Search for the cell housing the specified text and yield its (X, Y) center coordinate. 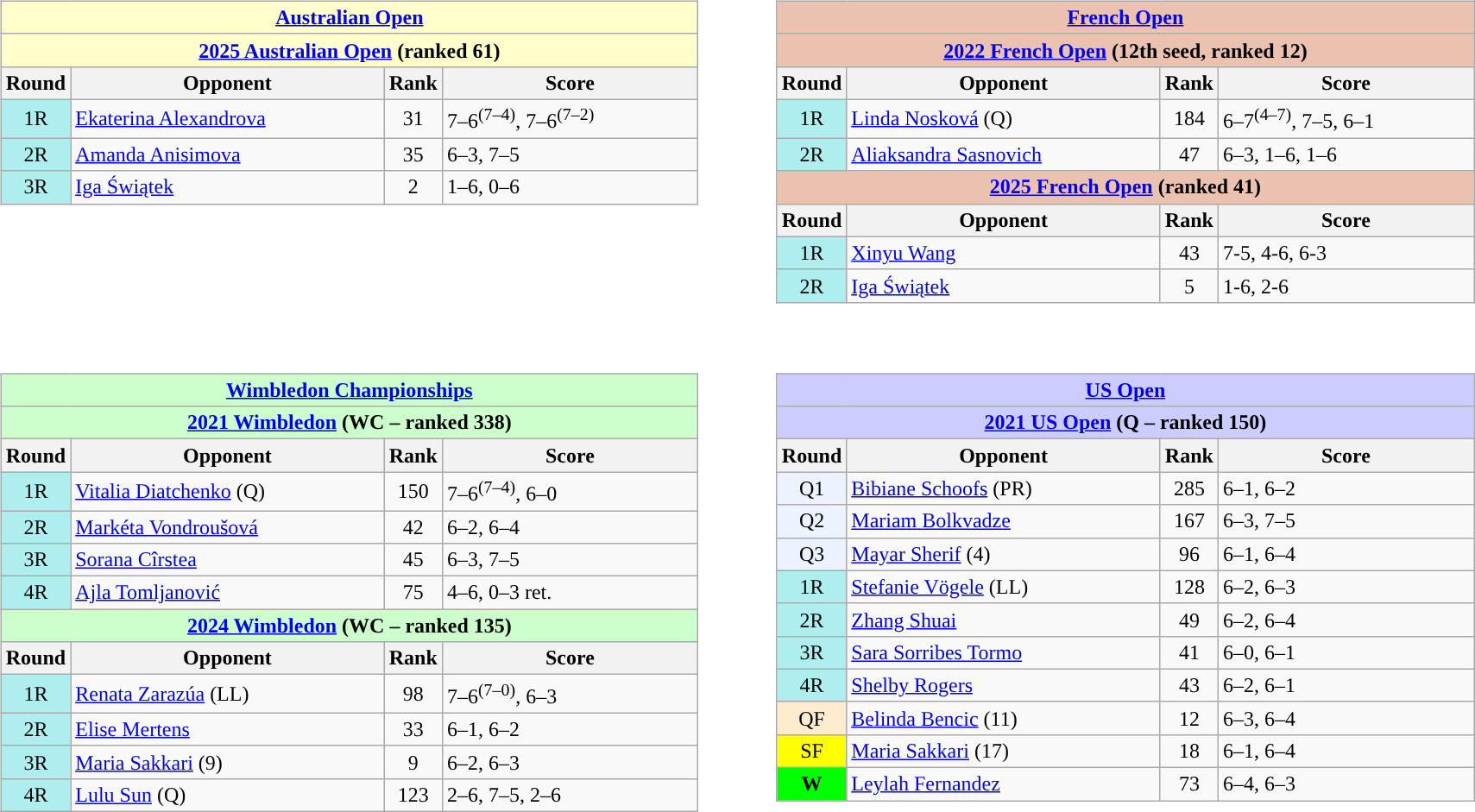
6–0, 6–1 (1346, 652)
Elise Mertens (228, 729)
Xinyu Wang (1004, 253)
Maria Sakkari (17) (1004, 751)
184 (1189, 119)
47 (1189, 154)
Maria Sakkari (9) (228, 762)
45 (413, 560)
41 (1189, 652)
6–3, 1–6, 1–6 (1346, 154)
Leylah Fernandez (1004, 784)
French Open (1125, 17)
2021 US Open (Q – ranked 150) (1125, 423)
Q3 (811, 554)
150 (413, 492)
18 (1189, 751)
Zhang Shuai (1004, 620)
4–6, 0–3 ret. (570, 593)
123 (413, 796)
Australian Open (349, 17)
US Open (1125, 390)
Ajla Tomljanović (228, 593)
5 (1189, 286)
31 (413, 119)
6–7(4–7), 7–5, 6–1 (1346, 119)
Sara Sorribes Tormo (1004, 652)
1-6, 2-6 (1346, 286)
Markéta Vondroušová (228, 527)
SF (811, 751)
167 (1189, 521)
75 (413, 593)
Wimbledon Championships (349, 390)
12 (1189, 718)
Amanda Anisimova (228, 154)
Stefanie Vögele (LL) (1004, 587)
Shelby Rogers (1004, 685)
2 (413, 187)
W (811, 784)
Q1 (811, 488)
35 (413, 154)
Q2 (811, 521)
7–6(7–4), 6–0 (570, 492)
9 (413, 762)
Linda Nosková (Q) (1004, 119)
2022 French Open (12th seed, ranked 12) (1125, 50)
Aliaksandra Sasnovich (1004, 154)
7-5, 4-6, 6-3 (1346, 253)
6–2, 6–1 (1346, 685)
Mariam Bolkvadze (1004, 521)
2–6, 7–5, 2–6 (570, 796)
Vitalia Diatchenko (Q) (228, 492)
73 (1189, 784)
2025 French Open (ranked 41) (1125, 187)
7–6(7–4), 7–6(7–2) (570, 119)
285 (1189, 488)
Mayar Sherif (4) (1004, 554)
6–4, 6–3 (1346, 784)
98 (413, 694)
2025 Australian Open (ranked 61) (349, 50)
Belinda Bencic (11) (1004, 718)
Sorana Cîrstea (228, 560)
49 (1189, 620)
Renata Zarazúa (LL) (228, 694)
42 (413, 527)
Ekaterina Alexandrova (228, 119)
2024 Wimbledon (WC – ranked 135) (349, 626)
Bibiane Schoofs (PR) (1004, 488)
Lulu Sun (Q) (228, 796)
2021 Wimbledon (WC – ranked 338) (349, 423)
33 (413, 729)
96 (1189, 554)
6–3, 6–4 (1346, 718)
128 (1189, 587)
1–6, 0–6 (570, 187)
QF (811, 718)
7–6(7–0), 6–3 (570, 694)
